From the cell containing the given text, extract its center point as [X, Y] coordinate. 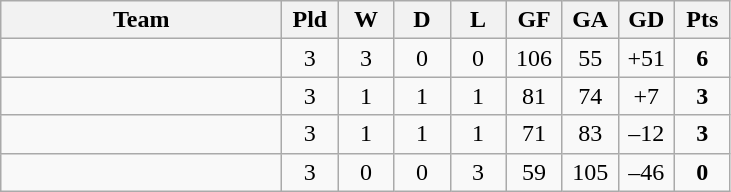
106 [534, 58]
GD [646, 20]
59 [534, 172]
83 [590, 134]
Pts [702, 20]
+51 [646, 58]
W [366, 20]
–12 [646, 134]
GF [534, 20]
Pld [310, 20]
74 [590, 96]
71 [534, 134]
GA [590, 20]
55 [590, 58]
Team [142, 20]
105 [590, 172]
6 [702, 58]
D [422, 20]
L [478, 20]
81 [534, 96]
+7 [646, 96]
–46 [646, 172]
